Find where the given text appears and provide that cell's center as (X, Y) coordinate. 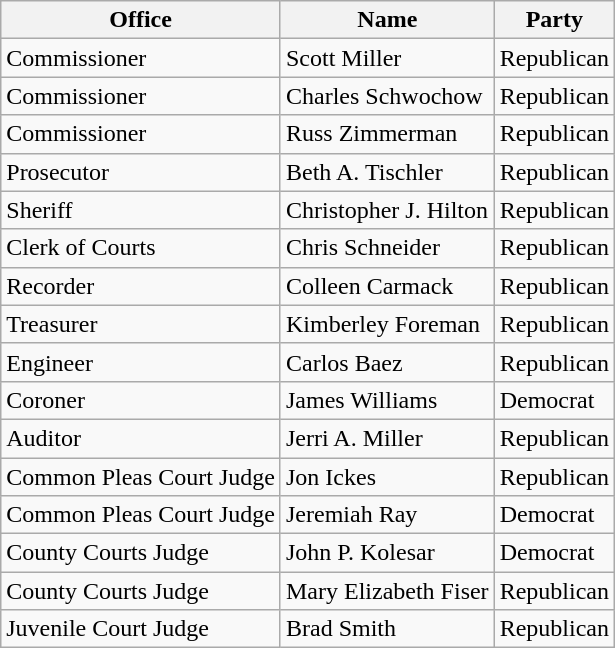
Coroner (141, 400)
Name (387, 20)
Russ Zimmerman (387, 134)
Brad Smith (387, 629)
Mary Elizabeth Fiser (387, 591)
Prosecutor (141, 172)
Auditor (141, 438)
John P. Kolesar (387, 553)
Beth A. Tischler (387, 172)
Scott Miller (387, 58)
Jerri A. Miller (387, 438)
Charles Schwochow (387, 96)
Clerk of Courts (141, 248)
Kimberley Foreman (387, 324)
Chris Schneider (387, 248)
James Williams (387, 400)
Carlos Baez (387, 362)
Recorder (141, 286)
Jeremiah Ray (387, 515)
Christopher J. Hilton (387, 210)
Office (141, 20)
Engineer (141, 362)
Treasurer (141, 324)
Jon Ickes (387, 477)
Sheriff (141, 210)
Party (554, 20)
Colleen Carmack (387, 286)
Juvenile Court Judge (141, 629)
